Provide the [X, Y] coordinate of the cell's center where the given text is located.  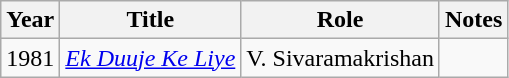
Role [340, 20]
V. Sivaramakrishan [340, 58]
1981 [30, 58]
Notes [473, 20]
Title [150, 20]
Ek Duuje Ke Liye [150, 58]
Year [30, 20]
